Search for the cell housing the specified text and yield its [X, Y] center coordinate. 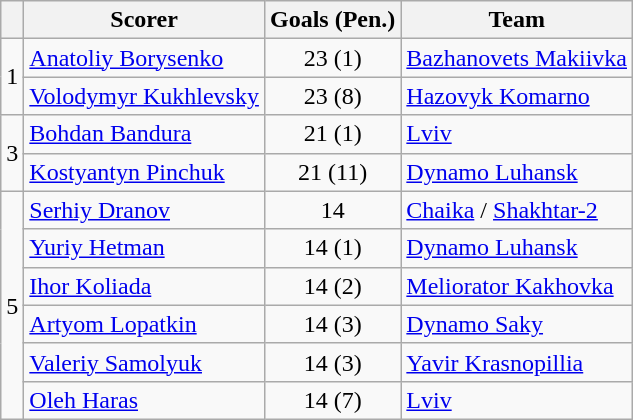
Oleh Haras [144, 400]
Volodymyr Kukhlevsky [144, 96]
Chaika / Shakhtar-2 [517, 210]
Anatoliy Borysenko [144, 58]
Dynamo Saky [517, 324]
21 (11) [332, 172]
1 [12, 77]
14 (1) [332, 248]
14 (2) [332, 286]
Meliorator Kakhovka [517, 286]
3 [12, 153]
Yuriy Hetman [144, 248]
23 (8) [332, 96]
21 (1) [332, 134]
Team [517, 20]
Valeriy Samolyuk [144, 362]
Scorer [144, 20]
Artyom Lopatkin [144, 324]
Bazhanovets Makiivka [517, 58]
14 [332, 210]
5 [12, 305]
Bohdan Bandura [144, 134]
Serhiy Dranov [144, 210]
Goals (Pen.) [332, 20]
Yavir Krasnopillia [517, 362]
Hazovyk Komarno [517, 96]
Kostyantyn Pinchuk [144, 172]
23 (1) [332, 58]
14 (7) [332, 400]
Ihor Koliada [144, 286]
